Detect which cell encompasses the target text, then output its (X, Y) center coordinate. 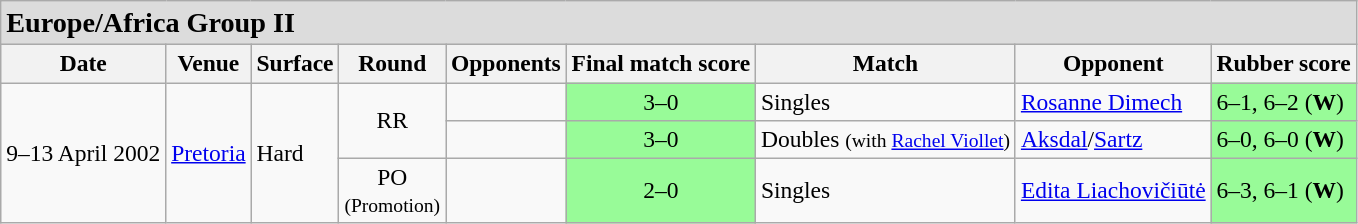
6–1, 6–2 (W) (1284, 101)
9–13 April 2002 (84, 152)
Opponent (1113, 63)
2–0 (660, 190)
RR (392, 120)
Doubles (with Rachel Viollet) (886, 139)
6–3, 6–1 (W) (1284, 190)
Round (392, 63)
Pretoria (208, 152)
Date (84, 63)
Final match score (660, 63)
Europe/Africa Group II (679, 22)
Rubber score (1284, 63)
Rosanne Dimech (1113, 101)
Hard (295, 152)
6–0, 6–0 (W) (1284, 139)
Aksdal/Sartz (1113, 139)
Surface (295, 63)
Opponents (506, 63)
PO(Promotion) (392, 190)
Edita Liachovičiūtė (1113, 190)
Venue (208, 63)
Match (886, 63)
